Find where the given text appears and provide that cell's center as (x, y) coordinate. 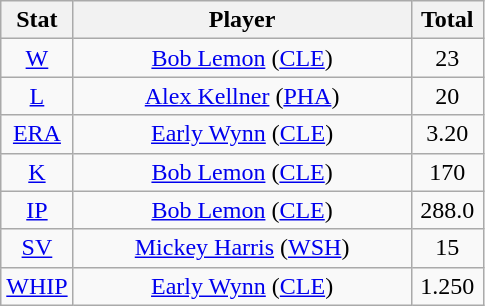
15 (447, 248)
20 (447, 96)
IP (37, 210)
23 (447, 58)
L (37, 96)
SV (37, 248)
288.0 (447, 210)
170 (447, 172)
Player (242, 20)
Mickey Harris (WSH) (242, 248)
K (37, 172)
Alex Kellner (PHA) (242, 96)
3.20 (447, 134)
1.250 (447, 286)
Total (447, 20)
W (37, 58)
WHIP (37, 286)
ERA (37, 134)
Stat (37, 20)
